Provide the [X, Y] coordinate of the cell's center where the given text is located.  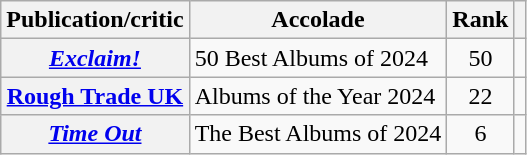
6 [480, 134]
Rough Trade UK [95, 96]
Accolade [318, 20]
Exclaim! [95, 58]
Time Out [95, 134]
Rank [480, 20]
50 [480, 58]
Albums of the Year 2024 [318, 96]
50 Best Albums of 2024 [318, 58]
22 [480, 96]
The Best Albums of 2024 [318, 134]
Publication/critic [95, 20]
